For the text-containing cell, return its midpoint in [x, y] coordinate format. 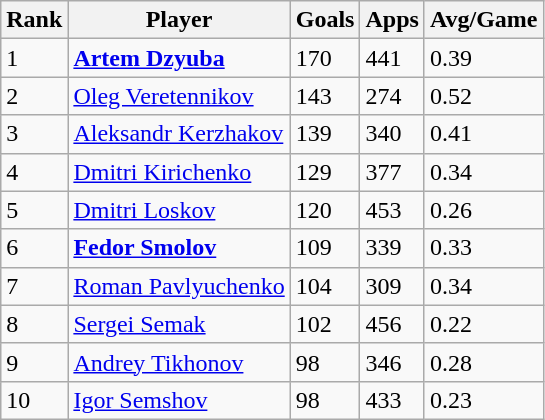
Oleg Veretennikov [179, 96]
Dmitri Kirichenko [179, 172]
Andrey Tikhonov [179, 362]
0.33 [484, 248]
0.23 [484, 400]
1 [34, 58]
Goals [325, 20]
433 [392, 400]
2 [34, 96]
Rank [34, 20]
120 [325, 210]
9 [34, 362]
340 [392, 134]
Apps [392, 20]
109 [325, 248]
274 [392, 96]
0.26 [484, 210]
441 [392, 58]
Fedor Smolov [179, 248]
Igor Semshov [179, 400]
453 [392, 210]
377 [392, 172]
309 [392, 286]
0.22 [484, 324]
104 [325, 286]
7 [34, 286]
3 [34, 134]
129 [325, 172]
102 [325, 324]
456 [392, 324]
346 [392, 362]
10 [34, 400]
4 [34, 172]
Artem Dzyuba [179, 58]
Avg/Game [484, 20]
0.39 [484, 58]
0.28 [484, 362]
0.52 [484, 96]
0.41 [484, 134]
143 [325, 96]
Sergei Semak [179, 324]
Player [179, 20]
Roman Pavlyuchenko [179, 286]
170 [325, 58]
339 [392, 248]
5 [34, 210]
6 [34, 248]
139 [325, 134]
Aleksandr Kerzhakov [179, 134]
8 [34, 324]
Dmitri Loskov [179, 210]
